Search for the cell housing the specified text and yield its (X, Y) center coordinate. 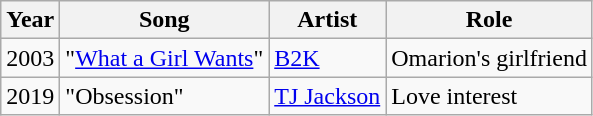
Year (30, 20)
Artist (328, 20)
"What a Girl Wants" (164, 58)
Love interest (490, 96)
2019 (30, 96)
Role (490, 20)
2003 (30, 58)
"Obsession" (164, 96)
TJ Jackson (328, 96)
Omarion's girlfriend (490, 58)
Song (164, 20)
B2K (328, 58)
